Determine the (X, Y) coordinate at the center of the cell enclosing the given text.  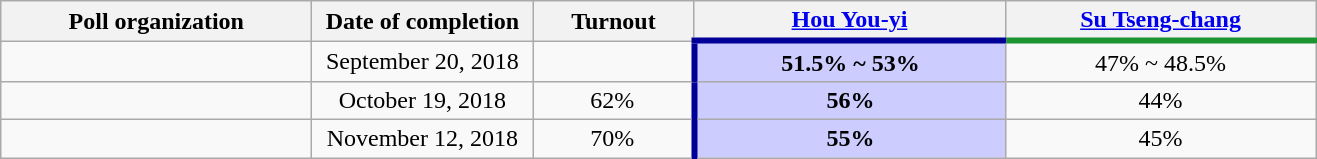
Turnout (614, 21)
September 20, 2018 (422, 61)
November 12, 2018 (422, 138)
44% (1160, 100)
Su Tseng-chang (1160, 21)
47% ~ 48.5% (1160, 61)
45% (1160, 138)
October 19, 2018 (422, 100)
Date of completion (422, 21)
62% (614, 100)
56% (850, 100)
Hou You-yi (850, 21)
Poll organization (156, 21)
70% (614, 138)
51.5% ~ 53% (850, 61)
55% (850, 138)
